Provide the (X, Y) coordinate of the cell's center where the given text is located.  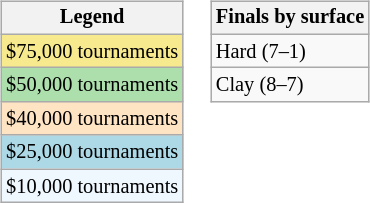
Hard (7–1) (290, 51)
$25,000 tournaments (92, 152)
Clay (8–7) (290, 85)
Finals by surface (290, 18)
$10,000 tournaments (92, 186)
Legend (92, 18)
$75,000 tournaments (92, 51)
$40,000 tournaments (92, 119)
$50,000 tournaments (92, 85)
